Find where the given text appears and provide that cell's center as (X, Y) coordinate. 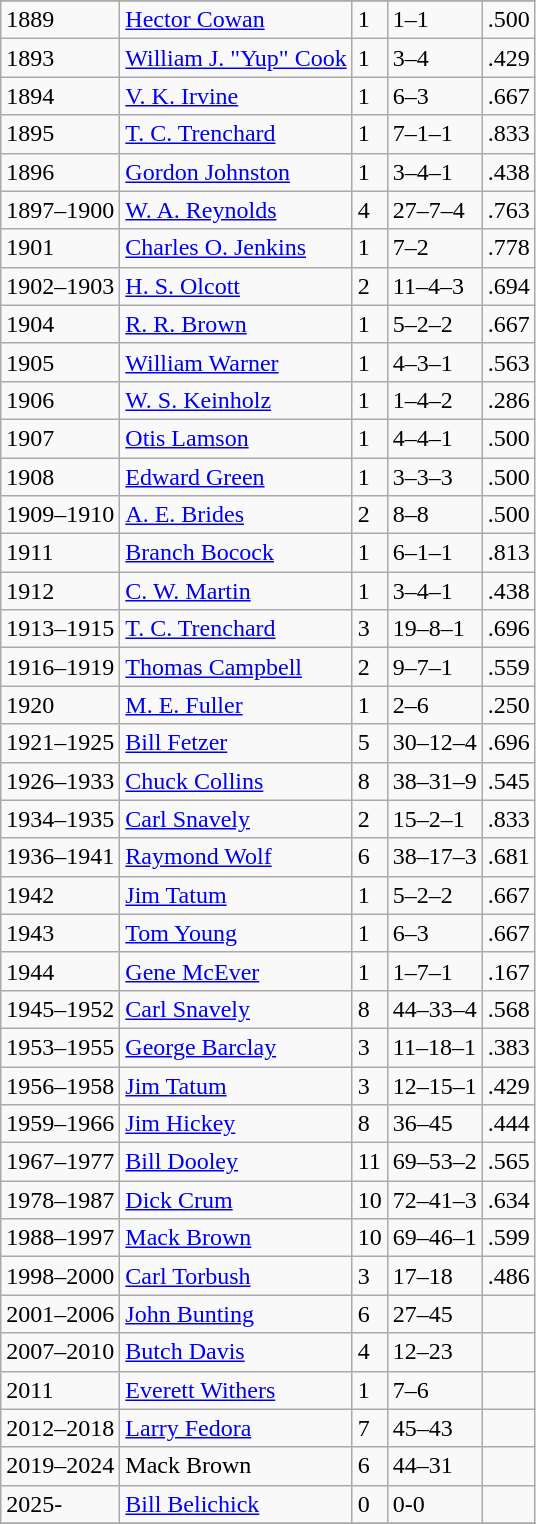
1945–1952 (60, 1009)
1998–2000 (60, 1276)
Carl Torbush (236, 1276)
.599 (508, 1238)
44–33–4 (434, 1009)
1905 (60, 362)
1916–1919 (60, 667)
1988–1997 (60, 1238)
1911 (60, 553)
72–41–3 (434, 1200)
4–3–1 (434, 362)
Otis Lamson (236, 438)
2025- (60, 1504)
9–7–1 (434, 667)
1894 (60, 96)
C. W. Martin (236, 591)
45–43 (434, 1428)
Gene McEver (236, 971)
.250 (508, 705)
Dick Crum (236, 1200)
1921–1925 (60, 743)
R. R. Brown (236, 324)
7–6 (434, 1390)
Tom Young (236, 933)
1901 (60, 248)
27–7–4 (434, 210)
.694 (508, 286)
William J. "Yup" Cook (236, 58)
69–46–1 (434, 1238)
Chuck Collins (236, 781)
1959–1966 (60, 1124)
1–4–2 (434, 400)
M. E. Fuller (236, 705)
11 (370, 1162)
.167 (508, 971)
1–1 (434, 20)
Bill Dooley (236, 1162)
7–2 (434, 248)
7 (370, 1428)
0-0 (434, 1504)
11–18–1 (434, 1047)
15–2–1 (434, 819)
2–6 (434, 705)
3–4 (434, 58)
.383 (508, 1047)
12–15–1 (434, 1085)
Butch Davis (236, 1352)
William Warner (236, 362)
Hector Cowan (236, 20)
8–8 (434, 515)
38–31–9 (434, 781)
Larry Fedora (236, 1428)
Charles O. Jenkins (236, 248)
1936–1941 (60, 857)
John Bunting (236, 1314)
2019–2024 (60, 1466)
1–7–1 (434, 971)
Gordon Johnston (236, 172)
.559 (508, 667)
19–8–1 (434, 629)
Edward Green (236, 477)
.634 (508, 1200)
69–53–2 (434, 1162)
2011 (60, 1390)
A. E. Brides (236, 515)
.286 (508, 400)
1920 (60, 705)
.813 (508, 553)
27–45 (434, 1314)
1953–1955 (60, 1047)
V. K. Irvine (236, 96)
1896 (60, 172)
1906 (60, 400)
W. A. Reynolds (236, 210)
H. S. Olcott (236, 286)
1942 (60, 895)
5 (370, 743)
.778 (508, 248)
W. S. Keinholz (236, 400)
44–31 (434, 1466)
2001–2006 (60, 1314)
.565 (508, 1162)
1934–1935 (60, 819)
11–4–3 (434, 286)
6–1–1 (434, 553)
2007–2010 (60, 1352)
2012–2018 (60, 1428)
0 (370, 1504)
.486 (508, 1276)
1978–1987 (60, 1200)
30–12–4 (434, 743)
Raymond Wolf (236, 857)
Thomas Campbell (236, 667)
Branch Bocock (236, 553)
Bill Fetzer (236, 743)
Everett Withers (236, 1390)
1904 (60, 324)
38–17–3 (434, 857)
George Barclay (236, 1047)
.568 (508, 1009)
3–3–3 (434, 477)
1897–1900 (60, 210)
.545 (508, 781)
1893 (60, 58)
1909–1910 (60, 515)
1889 (60, 20)
7–1–1 (434, 134)
1943 (60, 933)
1912 (60, 591)
.444 (508, 1124)
1913–1915 (60, 629)
Bill Belichick (236, 1504)
1956–1958 (60, 1085)
12–23 (434, 1352)
1907 (60, 438)
1967–1977 (60, 1162)
.763 (508, 210)
1908 (60, 477)
1902–1903 (60, 286)
.681 (508, 857)
4–4–1 (434, 438)
1926–1933 (60, 781)
Jim Hickey (236, 1124)
.563 (508, 362)
1895 (60, 134)
1944 (60, 971)
17–18 (434, 1276)
36–45 (434, 1124)
